Provide the (x, y) coordinate of the cell's center where the given text is located.  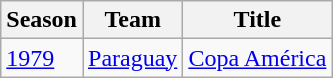
Copa América (258, 58)
Season (42, 20)
1979 (42, 58)
Paraguay (132, 58)
Team (132, 20)
Title (258, 20)
